Search for the cell housing the specified text and yield its [x, y] center coordinate. 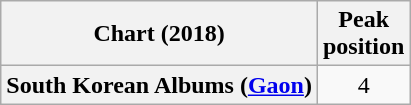
South Korean Albums (Gaon) [160, 85]
Chart (2018) [160, 34]
Peakposition [363, 34]
4 [363, 85]
